Extract the [x, y] coordinate from the center of the cell holding the provided text.  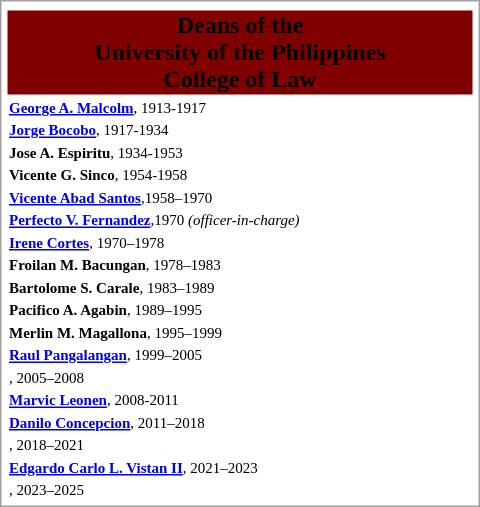
Bartolome S. Carale, 1983–1989 [240, 288]
Deans of theUniversity of the Philippines College of Law [240, 52]
Raul Pangalangan, 1999–2005 [240, 355]
, 2005–2008 [240, 378]
, 2018–2021 [240, 445]
Irene Cortes, 1970–1978 [240, 242]
, 2023–2025 [240, 490]
Vicente Abad Santos,1958–1970 [240, 198]
Pacifico A. Agabin, 1989–1995 [240, 310]
Jorge Bocobo, 1917-1934 [240, 130]
Danilo Concepcion, 2011–2018 [240, 422]
Perfecto V. Fernandez,1970 (officer-in-charge) [240, 220]
Jose A. Espiritu, 1934-1953 [240, 152]
Vicente G. Sinco, 1954-1958 [240, 175]
Marvic Leonen, 2008-2011 [240, 400]
Merlin M. Magallona, 1995–1999 [240, 332]
George A. Malcolm, 1913-1917 [240, 108]
Edgardo Carlo L. Vistan II, 2021–2023 [240, 468]
Froilan M. Bacungan, 1978–1983 [240, 265]
